Capture the cell that displays the provided text and extract its [X, Y] central coordinate. 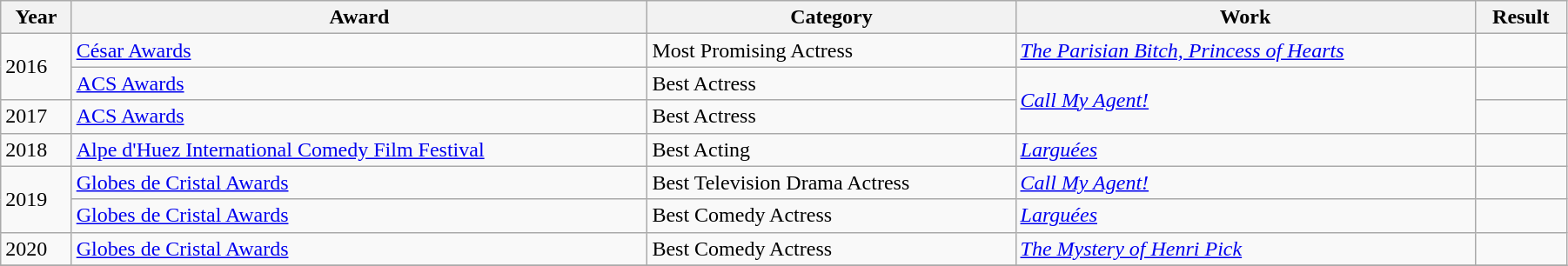
2017 [37, 116]
2018 [37, 150]
Best Television Drama Actress [832, 183]
Result [1521, 17]
Alpe d'Huez International Comedy Film Festival [359, 150]
2020 [37, 249]
César Awards [359, 50]
The Mystery of Henri Pick [1245, 249]
The Parisian Bitch, Princess of Hearts [1245, 50]
Work [1245, 17]
Year [37, 17]
2019 [37, 199]
2016 [37, 67]
Best Acting [832, 150]
Most Promising Actress [832, 50]
Award [359, 17]
Category [832, 17]
